Identify which cell holds the provided text, then report its [X, Y] central coordinate. 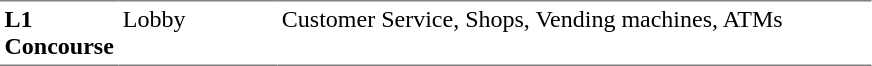
L1Concourse [59, 33]
Lobby [198, 33]
Customer Service, Shops, Vending machines, ATMs [574, 33]
